Pinpoint the cell where the given text exists, returning its (x, y) midpoint coordinate. 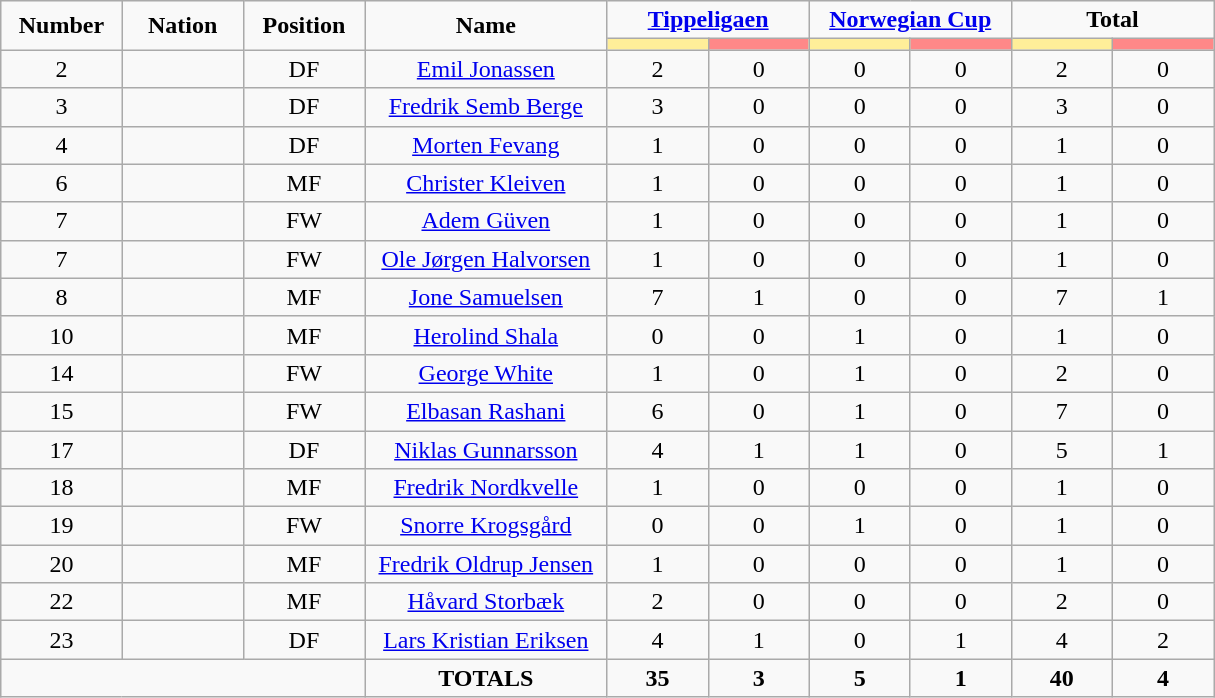
Number (62, 26)
22 (62, 602)
TOTALS (486, 678)
Niklas Gunnarsson (486, 449)
10 (62, 335)
23 (62, 640)
Tippeligaen (708, 20)
18 (62, 488)
8 (62, 297)
Morten Fevang (486, 145)
20 (62, 564)
Emil Jonassen (486, 69)
Norwegian Cup (910, 20)
George White (486, 373)
Lars Kristian Eriksen (486, 640)
Fredrik Semb Berge (486, 107)
Christer Kleiven (486, 183)
Jone Samuelsen (486, 297)
Snorre Krogsgård (486, 526)
Håvard Storbæk (486, 602)
Elbasan Rashani (486, 411)
17 (62, 449)
40 (1062, 678)
Fredrik Oldrup Jensen (486, 564)
Total (1112, 20)
14 (62, 373)
Name (486, 26)
Ole Jørgen Halvorsen (486, 259)
Adem Güven (486, 221)
19 (62, 526)
15 (62, 411)
Position (304, 26)
35 (658, 678)
Nation (182, 26)
Herolind Shala (486, 335)
Fredrik Nordkvelle (486, 488)
